Pinpoint the cell where the given text exists, returning its (X, Y) midpoint coordinate. 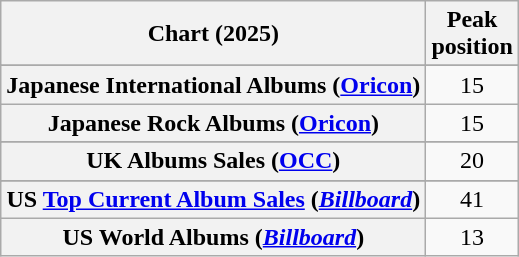
Japanese International Albums (Oricon) (214, 85)
US Top Current Album Sales (Billboard) (214, 199)
UK Albums Sales (OCC) (214, 161)
US World Albums (Billboard) (214, 237)
20 (472, 161)
Peakposition (472, 34)
13 (472, 237)
Chart (2025) (214, 34)
Japanese Rock Albums (Oricon) (214, 123)
41 (472, 199)
